Find where the given text appears and provide that cell's center as (x, y) coordinate. 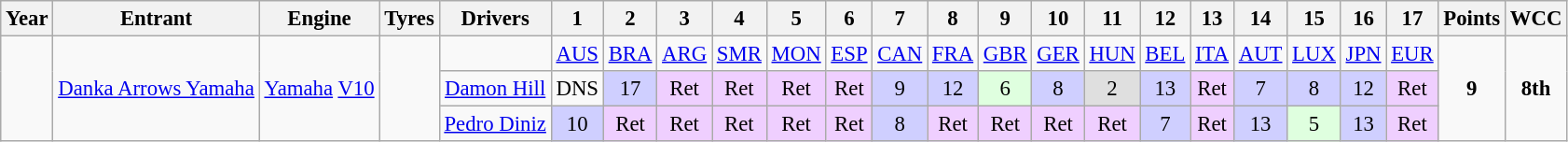
11 (1112, 19)
Yamaha V10 (319, 90)
JPN (1363, 54)
1 (577, 19)
3 (684, 19)
Points (1471, 19)
Engine (319, 19)
16 (1363, 19)
WCC (1535, 19)
BEL (1165, 54)
GER (1058, 54)
15 (1314, 19)
FRA (953, 54)
EUR (1412, 54)
4 (740, 19)
AUS (577, 54)
DNS (577, 89)
MON (796, 54)
8th (1535, 90)
Entrant (157, 19)
ESP (849, 54)
AUT (1260, 54)
Drivers (495, 19)
BRA (630, 54)
Danka Arrows Yamaha (157, 90)
GBR (1005, 54)
Damon Hill (495, 89)
LUX (1314, 54)
ITA (1212, 54)
CAN (901, 54)
ARG (684, 54)
Pedro Diniz (495, 124)
14 (1260, 19)
HUN (1112, 54)
SMR (740, 54)
Tyres (409, 19)
Year (27, 19)
